Return [x, y] of the center of cell containing provided text 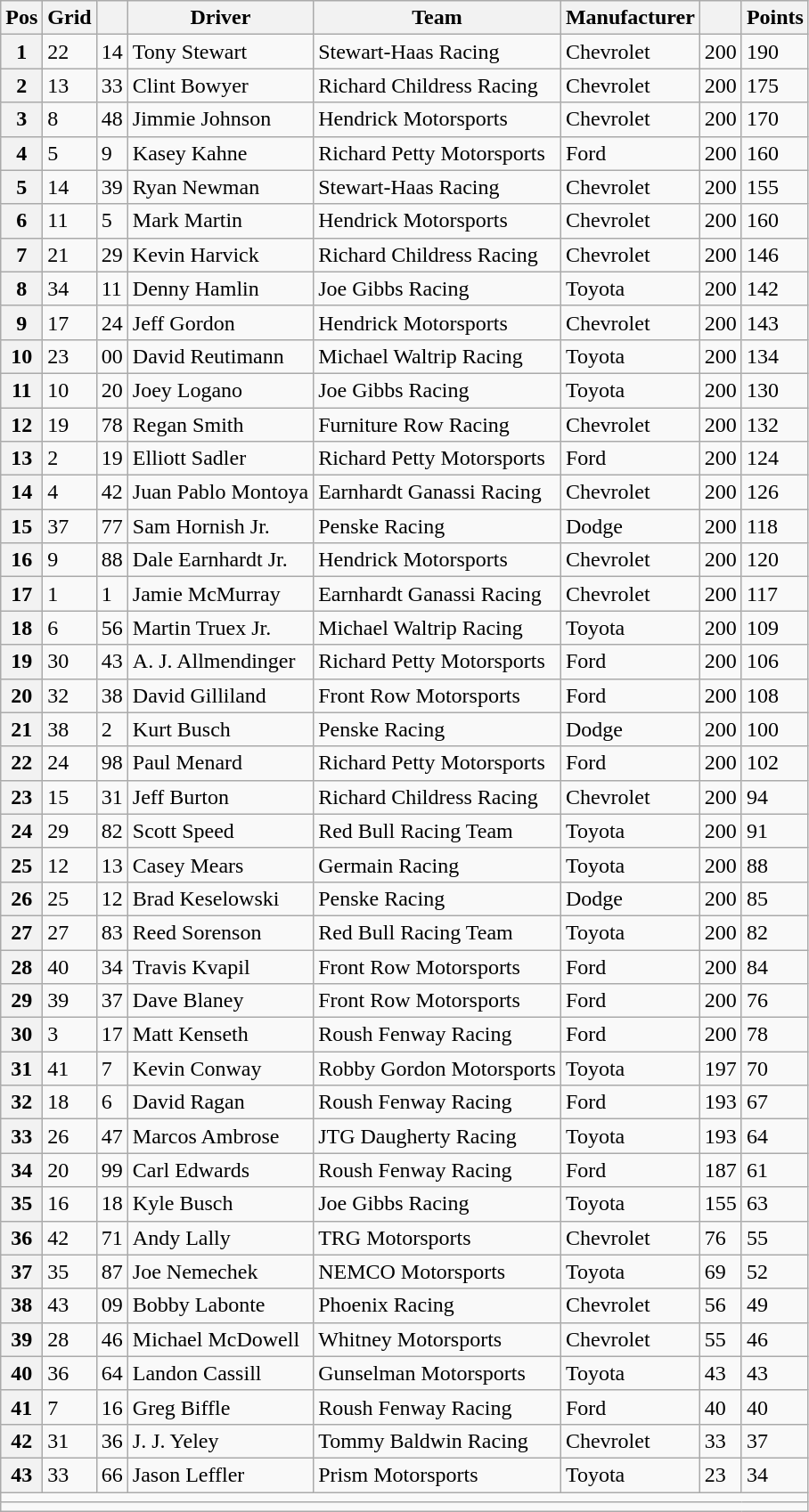
Sam Hornish Jr. [220, 526]
Germain Racing [437, 865]
142 [775, 289]
Dave Blaney [220, 1001]
70 [775, 1069]
85 [775, 898]
Carl Edwards [220, 1170]
Marcos Ambrose [220, 1136]
Kurt Busch [220, 729]
Manufacturer [630, 18]
Grid [69, 18]
Andy Lally [220, 1238]
48 [112, 119]
Jeff Burton [220, 797]
Whitney Motorsports [437, 1339]
00 [112, 356]
Scott Speed [220, 831]
109 [775, 628]
J. J. Yeley [220, 1441]
Kasey Kahne [220, 153]
175 [775, 85]
Michael McDowell [220, 1339]
190 [775, 52]
Jamie McMurray [220, 594]
69 [720, 1272]
124 [775, 459]
Elliott Sadler [220, 459]
197 [720, 1069]
Points [775, 18]
Tommy Baldwin Racing [437, 1441]
Ryan Newman [220, 187]
98 [112, 763]
Matt Kenseth [220, 1035]
Kyle Busch [220, 1204]
Robby Gordon Motorsports [437, 1069]
83 [112, 932]
126 [775, 492]
JTG Daugherty Racing [437, 1136]
Juan Pablo Montoya [220, 492]
Kevin Harvick [220, 255]
Joe Nemechek [220, 1272]
David Reutimann [220, 356]
87 [112, 1272]
117 [775, 594]
David Gilliland [220, 695]
NEMCO Motorsports [437, 1272]
Landon Cassill [220, 1373]
100 [775, 729]
A. J. Allmendinger [220, 662]
47 [112, 1136]
63 [775, 1204]
146 [775, 255]
Furniture Row Racing [437, 425]
130 [775, 390]
120 [775, 560]
94 [775, 797]
49 [775, 1305]
Travis Kvapil [220, 966]
66 [112, 1475]
67 [775, 1102]
118 [775, 526]
Jason Leffler [220, 1475]
Regan Smith [220, 425]
Driver [220, 18]
77 [112, 526]
Team [437, 18]
Reed Sorenson [220, 932]
Mark Martin [220, 221]
Denny Hamlin [220, 289]
Jeff Gordon [220, 322]
Greg Biffle [220, 1407]
Dale Earnhardt Jr. [220, 560]
Joey Logano [220, 390]
84 [775, 966]
102 [775, 763]
Jimmie Johnson [220, 119]
Paul Menard [220, 763]
170 [775, 119]
71 [112, 1238]
TRG Motorsports [437, 1238]
Martin Truex Jr. [220, 628]
Phoenix Racing [437, 1305]
108 [775, 695]
52 [775, 1272]
143 [775, 322]
61 [775, 1170]
187 [720, 1170]
Pos [21, 18]
Bobby Labonte [220, 1305]
99 [112, 1170]
09 [112, 1305]
Prism Motorsports [437, 1475]
134 [775, 356]
132 [775, 425]
Gunselman Motorsports [437, 1373]
Brad Keselowski [220, 898]
Casey Mears [220, 865]
91 [775, 831]
106 [775, 662]
Kevin Conway [220, 1069]
David Ragan [220, 1102]
Tony Stewart [220, 52]
Clint Bowyer [220, 85]
